Search for the cell housing the specified text and yield its (x, y) center coordinate. 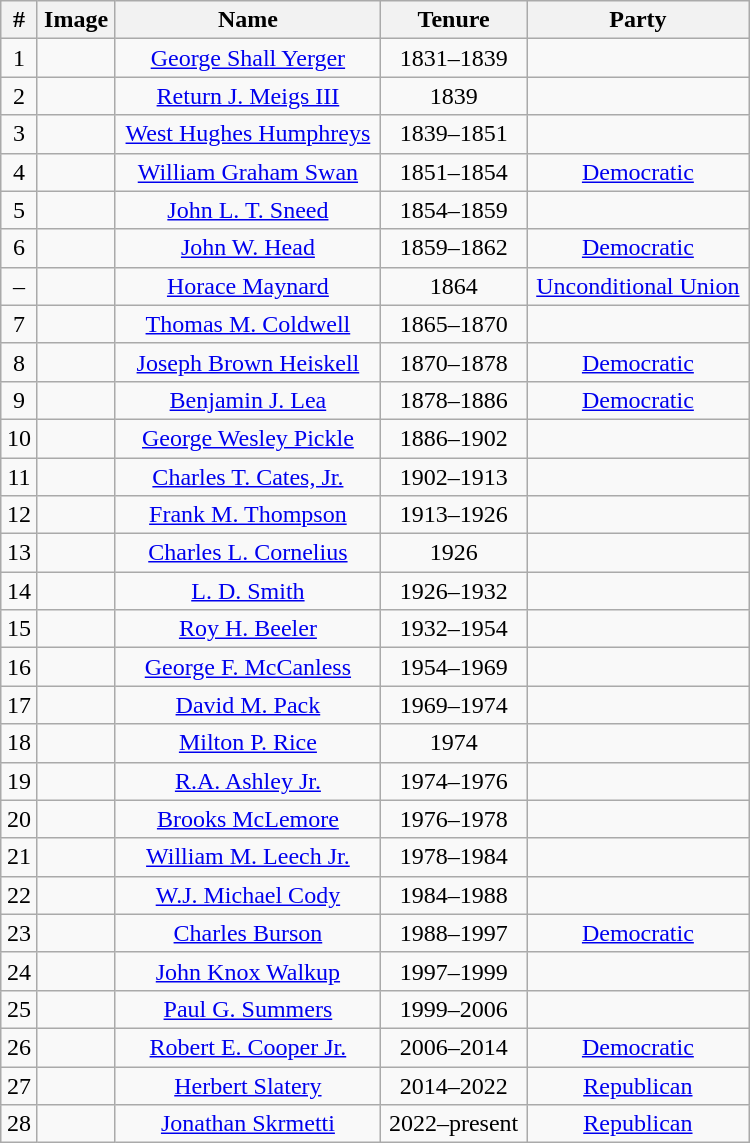
24 (19, 971)
George F. McCanless (248, 667)
William M. Leech Jr. (248, 857)
# (19, 20)
28 (19, 1124)
1932–1954 (454, 629)
W.J. Michael Cody (248, 895)
Name (248, 20)
1864 (454, 286)
5 (19, 210)
L. D. Smith (248, 591)
1 (19, 58)
1969–1974 (454, 705)
1886–1902 (454, 438)
6 (19, 248)
1997–1999 (454, 971)
1839 (454, 96)
Milton P. Rice (248, 743)
Brooks McLemore (248, 819)
Joseph Brown Heiskell (248, 362)
16 (19, 667)
1926–1932 (454, 591)
2 (19, 96)
11 (19, 477)
18 (19, 743)
West Hughes Humphreys (248, 134)
John Knox Walkup (248, 971)
1854–1859 (454, 210)
David M. Pack (248, 705)
20 (19, 819)
17 (19, 705)
19 (19, 781)
Unconditional Union (638, 286)
1954–1969 (454, 667)
21 (19, 857)
4 (19, 172)
Roy H. Beeler (248, 629)
1926 (454, 553)
1976–1978 (454, 819)
Charles L. Cornelius (248, 553)
Horace Maynard (248, 286)
Return J. Meigs III (248, 96)
22 (19, 895)
1913–1926 (454, 515)
10 (19, 438)
1978–1984 (454, 857)
Paul G. Summers (248, 1009)
1902–1913 (454, 477)
John L. T. Sneed (248, 210)
8 (19, 362)
Benjamin J. Lea (248, 400)
26 (19, 1047)
27 (19, 1085)
2014–2022 (454, 1085)
1878–1886 (454, 400)
John W. Head (248, 248)
George Wesley Pickle (248, 438)
Frank M. Thompson (248, 515)
William Graham Swan (248, 172)
– (19, 286)
2006–2014 (454, 1047)
9 (19, 400)
Jonathan Skrmetti (248, 1124)
1859–1862 (454, 248)
1851–1854 (454, 172)
1870–1878 (454, 362)
Robert E. Cooper Jr. (248, 1047)
1988–1997 (454, 933)
R.A. Ashley Jr. (248, 781)
1839–1851 (454, 134)
1831–1839 (454, 58)
1984–1988 (454, 895)
23 (19, 933)
15 (19, 629)
13 (19, 553)
12 (19, 515)
1974 (454, 743)
1865–1870 (454, 324)
25 (19, 1009)
Thomas M. Coldwell (248, 324)
Charles Burson (248, 933)
Image (76, 20)
7 (19, 324)
Herbert Slatery (248, 1085)
1999–2006 (454, 1009)
3 (19, 134)
1974–1976 (454, 781)
Charles T. Cates, Jr. (248, 477)
George Shall Yerger (248, 58)
Party (638, 20)
14 (19, 591)
2022–present (454, 1124)
Tenure (454, 20)
